Return the (x, y) coordinate for the center point of the cell that contains the specified text.  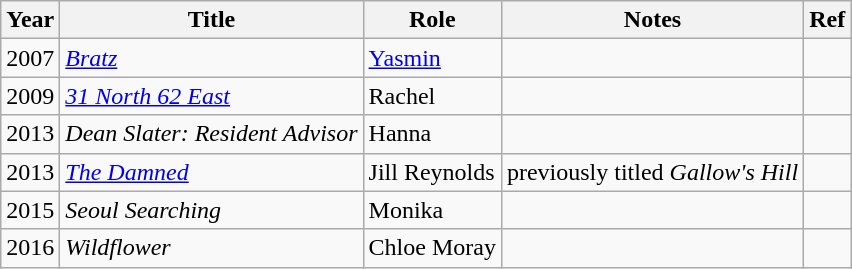
Notes (652, 20)
2007 (30, 58)
The Damned (212, 172)
Monika (432, 210)
Bratz (212, 58)
Hanna (432, 134)
Yasmin (432, 58)
Dean Slater: Resident Advisor (212, 134)
Role (432, 20)
Rachel (432, 96)
Wildflower (212, 248)
Jill Reynolds (432, 172)
Seoul Searching (212, 210)
31 North 62 East (212, 96)
Chloe Moray (432, 248)
previously titled Gallow's Hill (652, 172)
Ref (828, 20)
Year (30, 20)
2009 (30, 96)
2015 (30, 210)
Title (212, 20)
2016 (30, 248)
